Return (X, Y) of the center of cell containing provided text 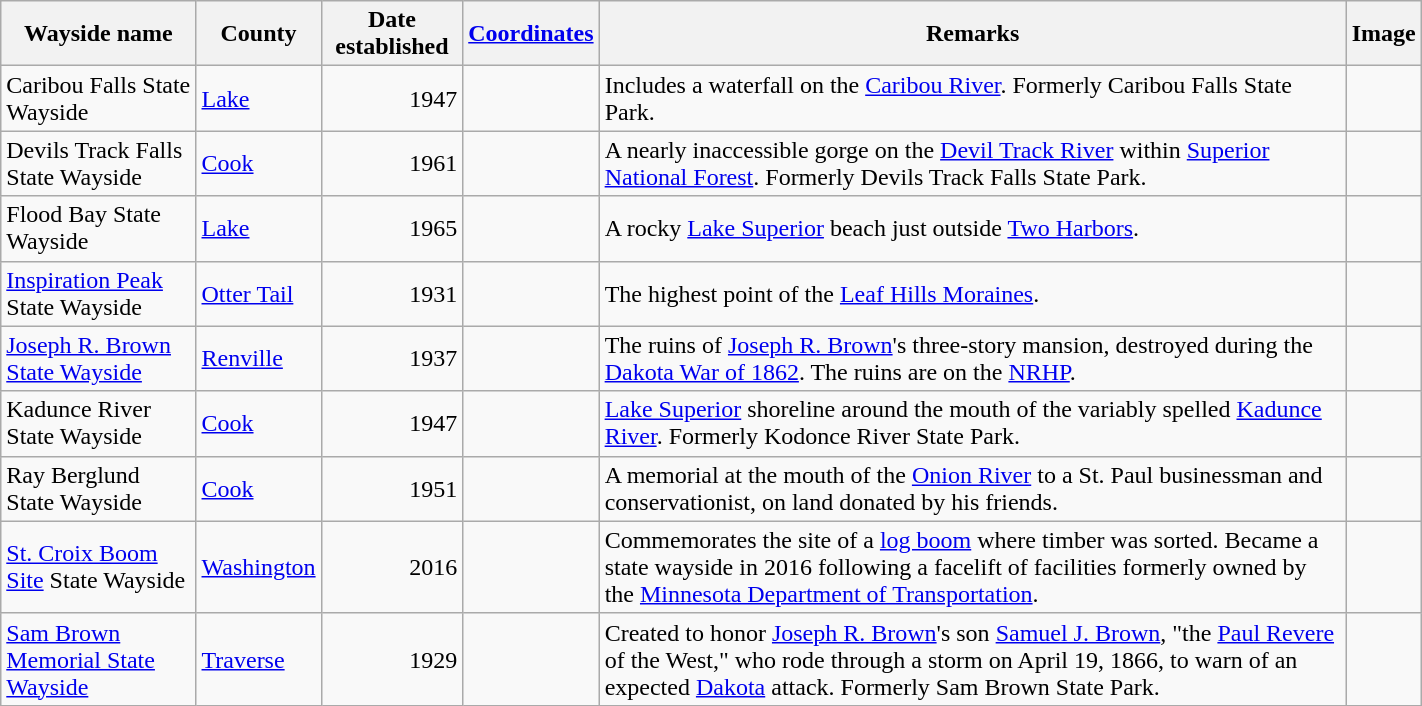
St. Croix Boom Site State Wayside (98, 567)
1937 (392, 358)
Sam Brown Memorial State Wayside (98, 659)
Flood Bay State Wayside (98, 228)
Remarks (972, 34)
Kadunce River State Wayside (98, 424)
Otter Tail (258, 294)
1929 (392, 659)
Ray Berglund State Wayside (98, 488)
Inspiration Peak State Wayside (98, 294)
2016 (392, 567)
The ruins of Joseph R. Brown's three-story mansion, destroyed during the Dakota War of 1862. The ruins are on the NRHP. (972, 358)
Joseph R. Brown State Wayside (98, 358)
Coordinates (531, 34)
Traverse (258, 659)
1951 (392, 488)
The highest point of the Leaf Hills Moraines. (972, 294)
1965 (392, 228)
Caribou Falls State Wayside (98, 98)
Lake Superior shoreline around the mouth of the variably spelled Kadunce River. Formerly Kodonce River State Park. (972, 424)
Includes a waterfall on the Caribou River. Formerly Caribou Falls State Park. (972, 98)
Wayside name (98, 34)
A nearly inaccessible gorge on the Devil Track River within Superior National Forest. Formerly Devils Track Falls State Park. (972, 164)
Washington (258, 567)
Devils Track Falls State Wayside (98, 164)
Date established (392, 34)
Image (1384, 34)
A memorial at the mouth of the Onion River to a St. Paul businessman and conservationist, on land donated by his friends. (972, 488)
1931 (392, 294)
A rocky Lake Superior beach just outside Two Harbors. (972, 228)
County (258, 34)
Renville (258, 358)
1961 (392, 164)
